Scan for the cell matching the given text and deliver its (x, y) coordinate at center. 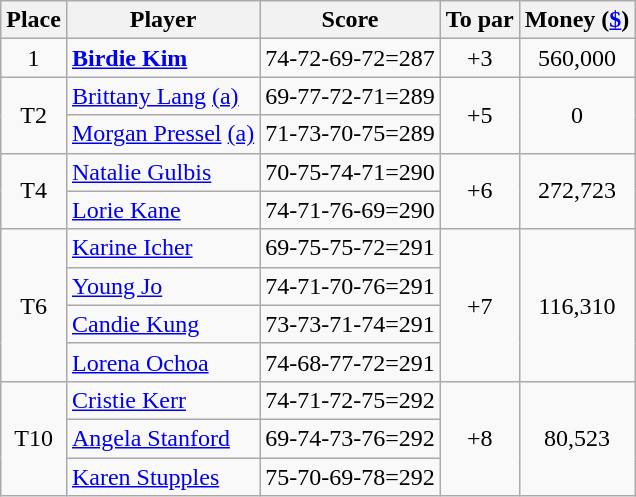
+8 (480, 438)
70-75-74-71=290 (350, 172)
Young Jo (162, 286)
To par (480, 20)
T2 (34, 115)
Karine Icher (162, 248)
1 (34, 58)
80,523 (577, 438)
71-73-70-75=289 (350, 134)
Lorie Kane (162, 210)
T4 (34, 191)
T6 (34, 305)
Money ($) (577, 20)
69-75-75-72=291 (350, 248)
T10 (34, 438)
74-71-70-76=291 (350, 286)
Birdie Kim (162, 58)
Player (162, 20)
74-68-77-72=291 (350, 362)
Brittany Lang (a) (162, 96)
+3 (480, 58)
74-71-76-69=290 (350, 210)
272,723 (577, 191)
116,310 (577, 305)
Lorena Ochoa (162, 362)
Score (350, 20)
69-74-73-76=292 (350, 438)
Angela Stanford (162, 438)
+5 (480, 115)
0 (577, 115)
+6 (480, 191)
Morgan Pressel (a) (162, 134)
74-71-72-75=292 (350, 400)
74-72-69-72=287 (350, 58)
73-73-71-74=291 (350, 324)
+7 (480, 305)
Karen Stupples (162, 477)
75-70-69-78=292 (350, 477)
Candie Kung (162, 324)
69-77-72-71=289 (350, 96)
Place (34, 20)
Natalie Gulbis (162, 172)
Cristie Kerr (162, 400)
560,000 (577, 58)
